Capture the cell that displays the provided text and extract its (x, y) central coordinate. 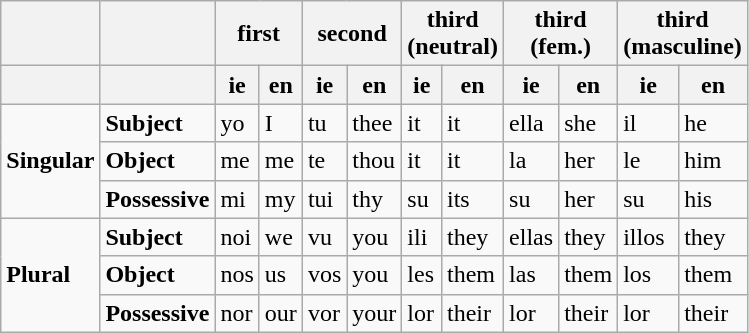
noi (237, 237)
illos (648, 237)
our (280, 313)
tu (324, 123)
vor (324, 313)
third(fem.) (561, 34)
second (352, 34)
third(neutral) (453, 34)
le (648, 161)
first (258, 34)
ella (532, 123)
us (280, 275)
les (422, 275)
thee (374, 123)
los (648, 275)
vos (324, 275)
ili (422, 237)
Plural (50, 275)
il (648, 123)
mi (237, 199)
I (280, 123)
nor (237, 313)
your (374, 313)
my (280, 199)
tui (324, 199)
thy (374, 199)
nos (237, 275)
him (714, 161)
vu (324, 237)
Singular (50, 161)
yo (237, 123)
la (532, 161)
its (472, 199)
she (588, 123)
third(masculine) (683, 34)
te (324, 161)
he (714, 123)
thou (374, 161)
las (532, 275)
ellas (532, 237)
his (714, 199)
we (280, 237)
